Locate the cell with the specified text and output its (x, y) center coordinate. 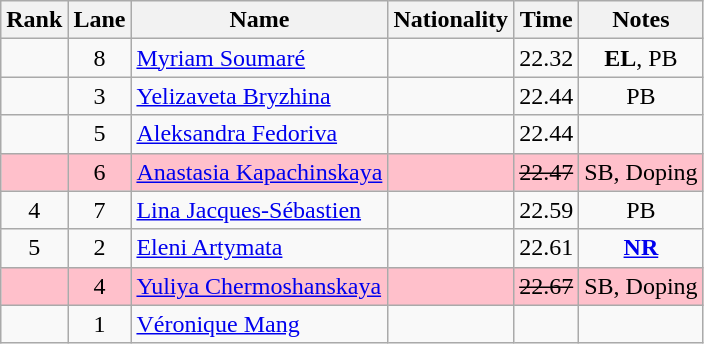
2 (100, 248)
22.67 (546, 286)
Rank (34, 20)
NR (641, 248)
22.59 (546, 210)
3 (100, 96)
22.47 (546, 172)
22.32 (546, 58)
Yuliya Chermoshanskaya (260, 286)
Véronique Mang (260, 324)
Yelizaveta Bryzhina (260, 96)
Time (546, 20)
Anastasia Kapachinskaya (260, 172)
Nationality (451, 20)
EL, PB (641, 58)
Lane (100, 20)
Aleksandra Fedoriva (260, 134)
7 (100, 210)
Eleni Artymata (260, 248)
Myriam Soumaré (260, 58)
6 (100, 172)
22.61 (546, 248)
1 (100, 324)
Name (260, 20)
8 (100, 58)
Notes (641, 20)
Lina Jacques-Sébastien (260, 210)
